Output the [x, y] coordinate of the center of the cell containing the given text.  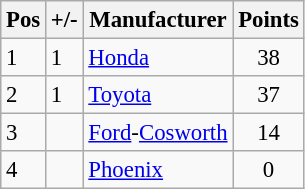
4 [24, 170]
Manufacturer [158, 20]
14 [268, 133]
Points [268, 20]
2 [24, 95]
Phoenix [158, 170]
Pos [24, 20]
38 [268, 58]
3 [24, 133]
+/- [65, 20]
Ford-Cosworth [158, 133]
0 [268, 170]
Honda [158, 58]
37 [268, 95]
Toyota [158, 95]
